Extract the [X, Y] coordinate from the center of the cell holding the provided text.  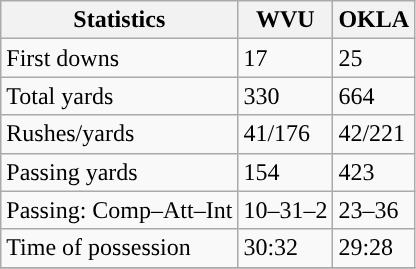
30:32 [286, 248]
Passing yards [120, 172]
41/176 [286, 134]
330 [286, 96]
Passing: Comp–Att–Int [120, 210]
25 [374, 58]
29:28 [374, 248]
23–36 [374, 210]
154 [286, 172]
10–31–2 [286, 210]
423 [374, 172]
42/221 [374, 134]
WVU [286, 20]
Total yards [120, 96]
17 [286, 58]
Time of possession [120, 248]
First downs [120, 58]
OKLA [374, 20]
664 [374, 96]
Rushes/yards [120, 134]
Statistics [120, 20]
